Scan for the cell matching the given text and deliver its [x, y] coordinate at center. 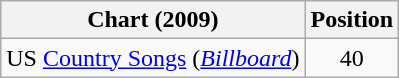
US Country Songs (Billboard) [153, 58]
Position [352, 20]
Chart (2009) [153, 20]
40 [352, 58]
